Pinpoint the cell where the given text exists, returning its (x, y) midpoint coordinate. 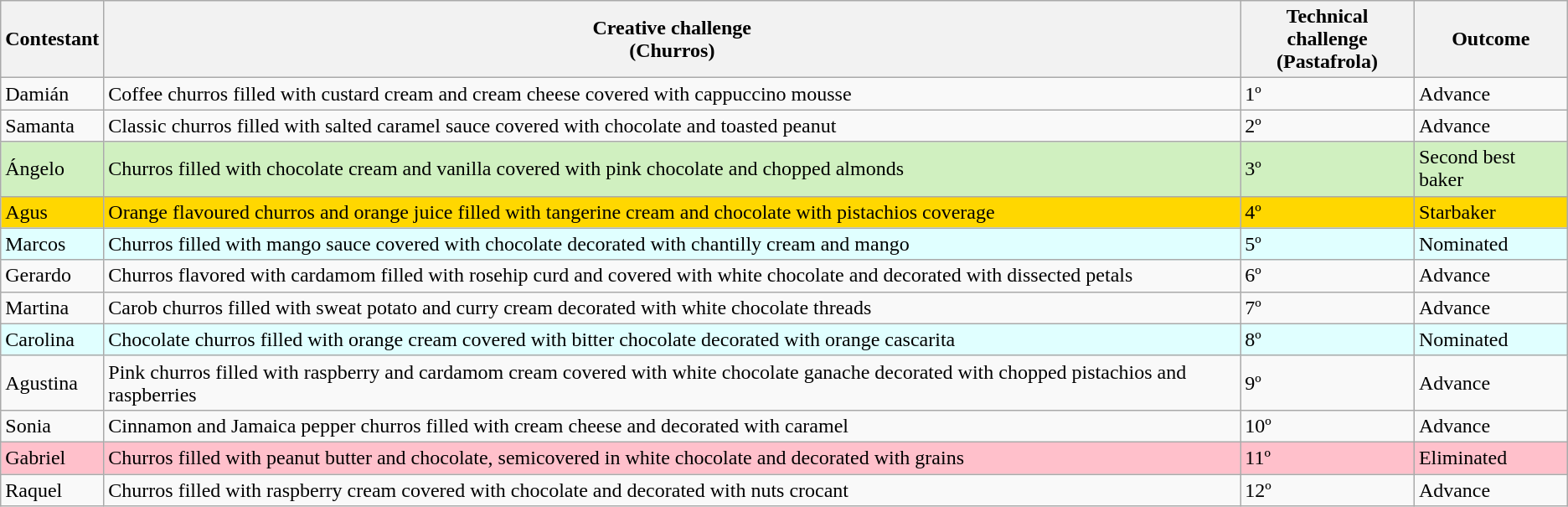
Creative challenge(Churros) (672, 39)
Churros filled with raspberry cream covered with chocolate and decorated with nuts crocant (672, 490)
Ángelo (52, 169)
Starbaker (1491, 212)
Contestant (52, 39)
8º (1328, 339)
1º (1328, 94)
12º (1328, 490)
6º (1328, 276)
Orange flavoured churros and orange juice filled with tangerine cream and chocolate with pistachios coverage (672, 212)
9º (1328, 382)
Agustina (52, 382)
Churros filled with chocolate cream and vanilla covered with pink chocolate and chopped almonds (672, 169)
Technical challenge(Pastafrola) (1328, 39)
Classic churros filled with salted caramel sauce covered with chocolate and toasted peanut (672, 126)
Cinnamon and Jamaica pepper churros filled with cream cheese and decorated with caramel (672, 426)
Damián (52, 94)
Pink churros filled with raspberry and cardamom cream covered with white chocolate ganache decorated with chopped pistachios and raspberries (672, 382)
Martina (52, 308)
Carob churros filled with sweat potato and curry cream decorated with white chocolate threads (672, 308)
11º (1328, 458)
Second best baker (1491, 169)
Churros flavored with cardamom filled with rosehip curd and covered with white chocolate and decorated with dissected petals (672, 276)
3º (1328, 169)
4º (1328, 212)
Samanta (52, 126)
Marcos (52, 244)
Raquel (52, 490)
2º (1328, 126)
5º (1328, 244)
Gerardo (52, 276)
Agus (52, 212)
Outcome (1491, 39)
Churros filled with peanut butter and chocolate, semicovered in white chocolate and decorated with grains (672, 458)
Eliminated (1491, 458)
Gabriel (52, 458)
Sonia (52, 426)
Coffee churros filled with custard cream and cream cheese covered with cappuccino mousse (672, 94)
10º (1328, 426)
Churros filled with mango sauce covered with chocolate decorated with chantilly cream and mango (672, 244)
Carolina (52, 339)
7º (1328, 308)
Chocolate churros filled with orange cream covered with bitter chocolate decorated with orange cascarita (672, 339)
